Capture the cell that displays the provided text and extract its (X, Y) central coordinate. 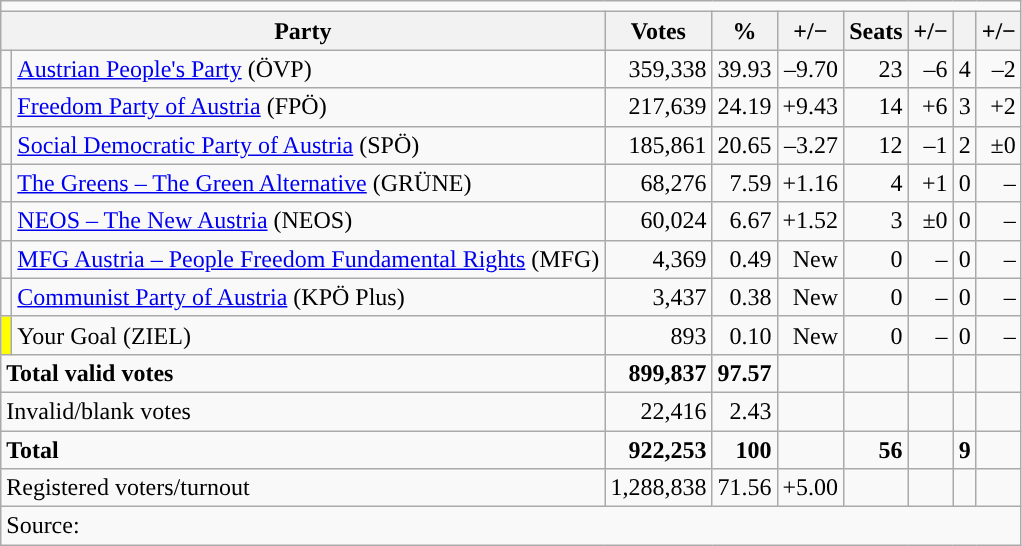
NEOS – The New Austria (NEOS) (308, 221)
Votes (658, 31)
Austrian People's Party (ÖVP) (308, 69)
Seats (876, 31)
+5.00 (810, 488)
20.65 (744, 145)
6.67 (744, 221)
Communist Party of Austria (KPÖ Plus) (308, 297)
2 (964, 145)
185,861 (658, 145)
MFG Austria – People Freedom Fundamental Rights (MFG) (308, 259)
100 (744, 449)
12 (876, 145)
0.10 (744, 335)
7.59 (744, 183)
+6 (930, 107)
60,024 (658, 221)
Total valid votes (303, 373)
97.57 (744, 373)
0.49 (744, 259)
+1.52 (810, 221)
23 (876, 69)
2.43 (744, 411)
899,837 (658, 373)
Freedom Party of Austria (FPÖ) (308, 107)
9 (964, 449)
0.38 (744, 297)
39.93 (744, 69)
–9.70 (810, 69)
+9.43 (810, 107)
893 (658, 335)
–6 (930, 69)
3,437 (658, 297)
217,639 (658, 107)
–2 (998, 69)
The Greens – The Green Alternative (GRÜNE) (308, 183)
1,288,838 (658, 488)
Social Democratic Party of Austria (SPÖ) (308, 145)
Party (303, 31)
22,416 (658, 411)
Registered voters/turnout (303, 488)
+1.16 (810, 183)
% (744, 31)
68,276 (658, 183)
14 (876, 107)
71.56 (744, 488)
Source: (512, 526)
Invalid/blank votes (303, 411)
922,253 (658, 449)
Your Goal (ZIEL) (308, 335)
4,369 (658, 259)
–1 (930, 145)
Total (303, 449)
+1 (930, 183)
359,338 (658, 69)
+2 (998, 107)
–3.27 (810, 145)
24.19 (744, 107)
56 (876, 449)
